Provide the [X, Y] coordinate of the cell's center where the given text is located.  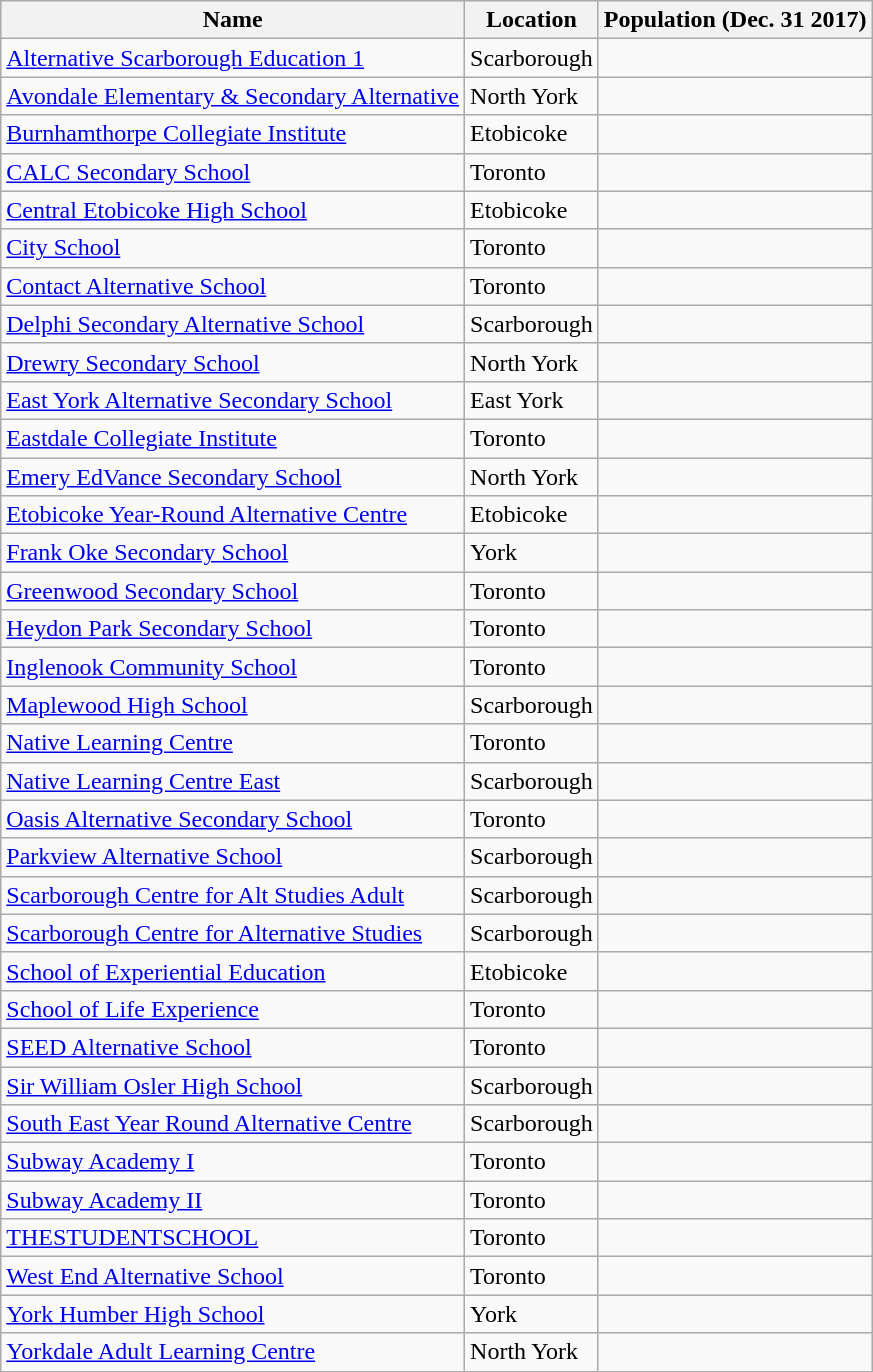
Native Learning Centre East [233, 781]
Inglenook Community School [233, 667]
School of Experiential Education [233, 971]
Frank Oke Secondary School [233, 553]
Parkview Alternative School [233, 857]
Emery EdVance Secondary School [233, 477]
Scarborough Centre for Alternative Studies [233, 933]
York Humber High School [233, 1314]
Population (Dec. 31 2017) [735, 20]
SEED Alternative School [233, 1047]
Burnhamthorpe Collegiate Institute [233, 134]
Name [233, 20]
Scarborough Centre for Alt Studies Adult [233, 895]
Sir William Osler High School [233, 1085]
Maplewood High School [233, 705]
Eastdale Collegiate Institute [233, 438]
West End Alternative School [233, 1276]
School of Life Experience [233, 1009]
THESTUDENTSCHOOL [233, 1238]
Delphi Secondary Alternative School [233, 324]
CALC Secondary School [233, 172]
Etobicoke Year-Round Alternative Centre [233, 515]
Oasis Alternative Secondary School [233, 819]
Central Etobicoke High School [233, 210]
Greenwood Secondary School [233, 591]
Yorkdale Adult Learning Centre [233, 1352]
Subway Academy II [233, 1200]
South East Year Round Alternative Centre [233, 1124]
East York Alternative Secondary School [233, 400]
Alternative Scarborough Education 1 [233, 58]
Location [532, 20]
Contact Alternative School [233, 286]
Native Learning Centre [233, 743]
East York [532, 400]
Heydon Park Secondary School [233, 629]
City School [233, 248]
Drewry Secondary School [233, 362]
Subway Academy I [233, 1162]
Avondale Elementary & Secondary Alternative [233, 96]
